Determine the (x, y) coordinate at the center of the cell enclosing the given text.  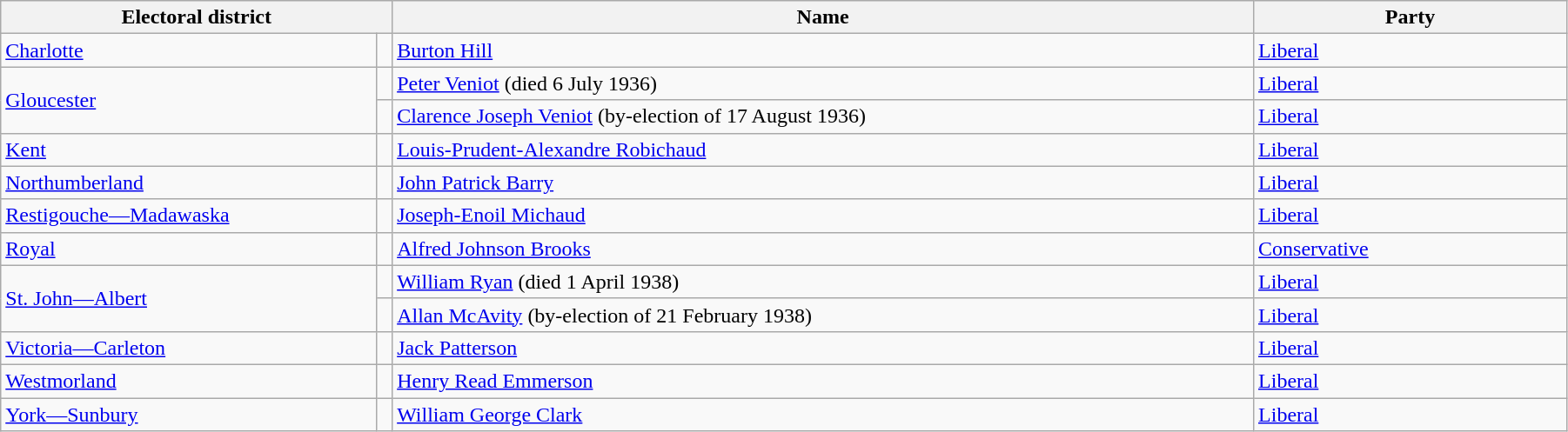
Charlotte (189, 50)
Victoria—Carleton (189, 348)
Alfred Johnson Brooks (823, 249)
Northumberland (189, 183)
Restigouche—Madawaska (189, 216)
William George Clark (823, 415)
York—Sunbury (189, 415)
Party (1411, 17)
William Ryan (died 1 April 1938) (823, 282)
Burton Hill (823, 50)
Louis-Prudent-Alexandre Robichaud (823, 150)
Jack Patterson (823, 348)
Westmorland (189, 381)
St. John—Albert (189, 298)
Henry Read Emmerson (823, 381)
Name (823, 17)
Gloucester (189, 100)
Kent (189, 150)
Electoral district (197, 17)
Peter Veniot (died 6 July 1936) (823, 83)
Allan McAvity (by-election of 21 February 1938) (823, 315)
John Patrick Barry (823, 183)
Clarence Joseph Veniot (by-election of 17 August 1936) (823, 116)
Royal (189, 249)
Joseph-Enoil Michaud (823, 216)
Conservative (1411, 249)
